Pinpoint the cell where the given text exists, returning its [x, y] midpoint coordinate. 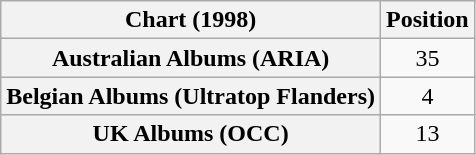
Chart (1998) [191, 20]
4 [428, 96]
UK Albums (OCC) [191, 134]
35 [428, 58]
Australian Albums (ARIA) [191, 58]
13 [428, 134]
Position [428, 20]
Belgian Albums (Ultratop Flanders) [191, 96]
